Determine the [X, Y] coordinate at the center of the cell enclosing the given text.  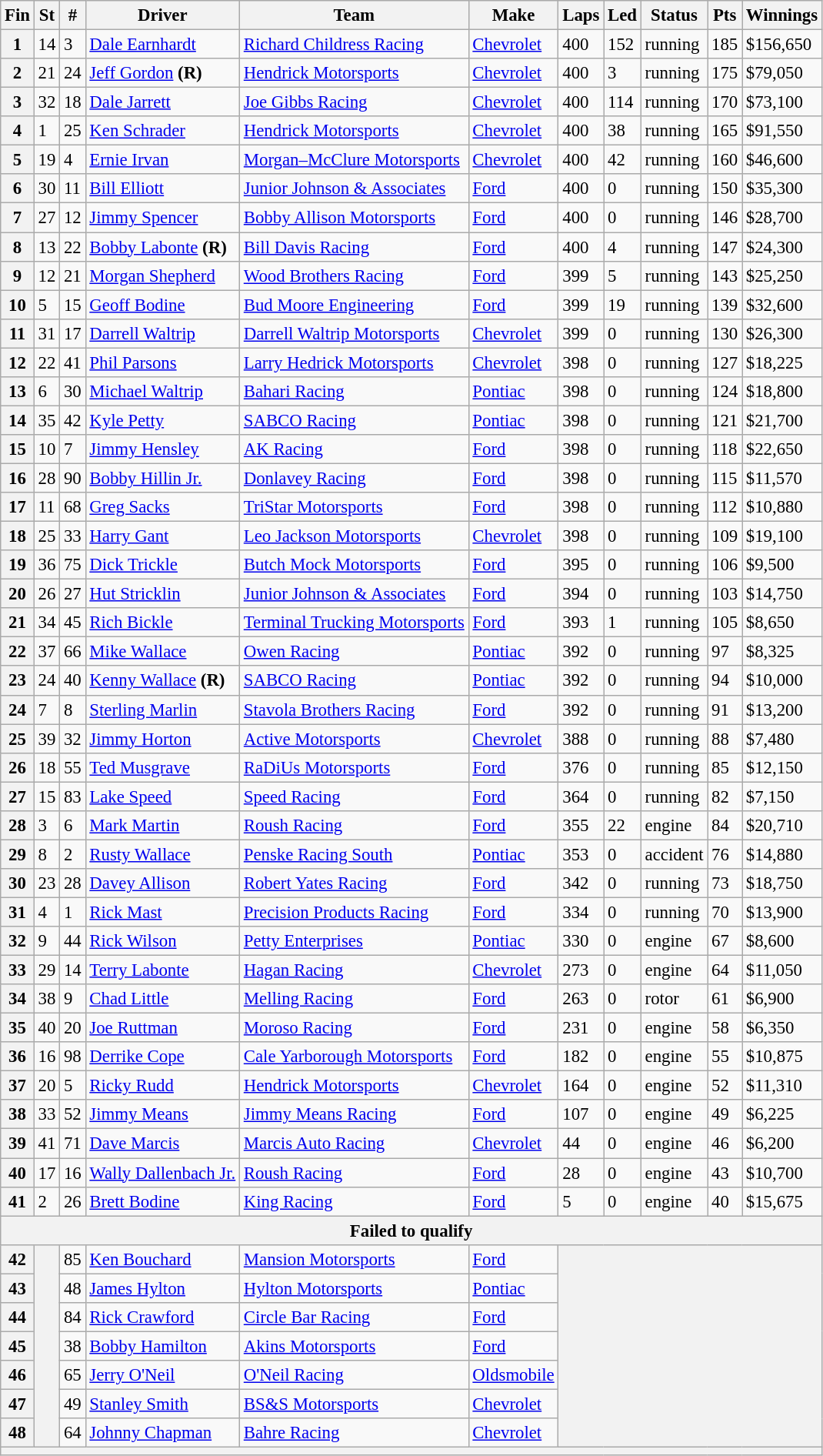
107 [581, 1115]
$18,225 [782, 362]
Jerry O'Neil [162, 1375]
$24,300 [782, 247]
Dick Trickle [162, 565]
$13,200 [782, 710]
$6,200 [782, 1144]
273 [581, 970]
90 [72, 478]
Ken Bouchard [162, 1259]
263 [581, 999]
Davey Allison [162, 883]
Stavola Brothers Racing [354, 710]
Active Motorsports [354, 739]
$6,350 [782, 1028]
$10,880 [782, 507]
$11,050 [782, 970]
82 [725, 796]
Dave Marcis [162, 1144]
58 [725, 1028]
Terminal Trucking Motorsports [354, 623]
Moroso Racing [354, 1028]
$13,900 [782, 912]
Harry Gant [162, 536]
$22,650 [782, 449]
$19,100 [782, 536]
Brett Bodine [162, 1201]
Wood Brothers Racing [354, 276]
Hut Stricklin [162, 594]
Winnings [782, 15]
Greg Sacks [162, 507]
$21,700 [782, 420]
Pts [725, 15]
47 [18, 1404]
70 [725, 912]
Bud Moore Engineering [354, 305]
$12,150 [782, 767]
88 [725, 739]
160 [725, 160]
Marcis Auto Racing [354, 1144]
$20,710 [782, 826]
Leo Jackson Motorsports [354, 536]
182 [581, 1057]
Precision Products Racing [354, 912]
Rick Wilson [162, 941]
Morgan–McClure Motorsports [354, 160]
Jimmy Hensley [162, 449]
St [46, 15]
112 [725, 507]
Oldsmobile [514, 1375]
Geoff Bodine [162, 305]
231 [581, 1028]
$156,650 [782, 45]
Fin [18, 15]
103 [725, 594]
$7,150 [782, 796]
139 [725, 305]
124 [725, 392]
61 [725, 999]
130 [725, 333]
147 [725, 247]
394 [581, 594]
rotor [674, 999]
76 [725, 854]
O'Neil Racing [354, 1375]
Rusty Wallace [162, 854]
Driver [162, 15]
114 [623, 102]
Michael Waltrip [162, 392]
Phil Parsons [162, 362]
Bobby Allison Motorsports [354, 218]
73 [725, 883]
127 [725, 362]
$8,650 [782, 623]
# [72, 15]
$9,500 [782, 565]
146 [725, 218]
$91,550 [782, 131]
Hagan Racing [354, 970]
175 [725, 73]
TriStar Motorsports [354, 507]
Penske Racing South [354, 854]
Derrike Cope [162, 1057]
121 [725, 420]
Mansion Motorsports [354, 1259]
Failed to qualify [411, 1231]
Bobby Hamilton [162, 1346]
Bobby Labonte (R) [162, 247]
97 [725, 652]
353 [581, 854]
Akins Motorsports [354, 1346]
Bahre Racing [354, 1433]
Circle Bar Racing [354, 1317]
185 [725, 45]
$6,900 [782, 999]
$11,310 [782, 1086]
Donlavey Racing [354, 478]
Mike Wallace [162, 652]
Bahari Racing [354, 392]
James Hylton [162, 1288]
Jimmy Means Racing [354, 1115]
BS&S Motorsports [354, 1404]
$6,225 [782, 1115]
$10,700 [782, 1173]
388 [581, 739]
Bobby Hillin Jr. [162, 478]
$79,050 [782, 73]
Melling Racing [354, 999]
364 [581, 796]
Kenny Wallace (R) [162, 681]
115 [725, 478]
Sterling Marlin [162, 710]
Wally Dallenbach Jr. [162, 1173]
Terry Labonte [162, 970]
RaDiUs Motorsports [354, 767]
Rich Bickle [162, 623]
$11,570 [782, 478]
Darrell Waltrip Motorsports [354, 333]
$8,325 [782, 652]
Dale Jarrett [162, 102]
393 [581, 623]
$10,875 [782, 1057]
Johnny Chapman [162, 1433]
Robert Yates Racing [354, 883]
165 [725, 131]
Ernie Irvan [162, 160]
Rick Crawford [162, 1317]
355 [581, 826]
King Racing [354, 1201]
Jeff Gordon (R) [162, 73]
143 [725, 276]
Bill Davis Racing [354, 247]
105 [725, 623]
376 [581, 767]
Stanley Smith [162, 1404]
$18,800 [782, 392]
330 [581, 941]
Speed Racing [354, 796]
Kyle Petty [162, 420]
Led [623, 15]
Mark Martin [162, 826]
Make [514, 15]
Dale Earnhardt [162, 45]
150 [725, 189]
98 [72, 1057]
170 [725, 102]
395 [581, 565]
Larry Hedrick Motorsports [354, 362]
Jimmy Means [162, 1115]
Morgan Shepherd [162, 276]
$10,000 [782, 681]
Laps [581, 15]
Joe Gibbs Racing [354, 102]
Cale Yarborough Motorsports [354, 1057]
AK Racing [354, 449]
67 [725, 941]
$46,600 [782, 160]
$35,300 [782, 189]
Joe Ruttman [162, 1028]
$73,100 [782, 102]
accident [674, 854]
66 [72, 652]
Hylton Motorsports [354, 1288]
94 [725, 681]
$26,300 [782, 333]
$14,880 [782, 854]
Lake Speed [162, 796]
334 [581, 912]
Team [354, 15]
91 [725, 710]
Rick Mast [162, 912]
Richard Childress Racing [354, 45]
$18,750 [782, 883]
118 [725, 449]
Jimmy Horton [162, 739]
106 [725, 565]
$32,600 [782, 305]
68 [72, 507]
164 [581, 1086]
Petty Enterprises [354, 941]
Owen Racing [354, 652]
Darrell Waltrip [162, 333]
$25,250 [782, 276]
71 [72, 1144]
109 [725, 536]
$8,600 [782, 941]
$7,480 [782, 739]
65 [72, 1375]
Status [674, 15]
152 [623, 45]
Bill Elliott [162, 189]
Jimmy Spencer [162, 218]
75 [72, 565]
Butch Mock Motorsports [354, 565]
Ken Schrader [162, 131]
342 [581, 883]
$28,700 [782, 218]
$15,675 [782, 1201]
Ted Musgrave [162, 767]
Chad Little [162, 999]
83 [72, 796]
Ricky Rudd [162, 1086]
$14,750 [782, 594]
